Search for the cell housing the specified text and yield its [X, Y] center coordinate. 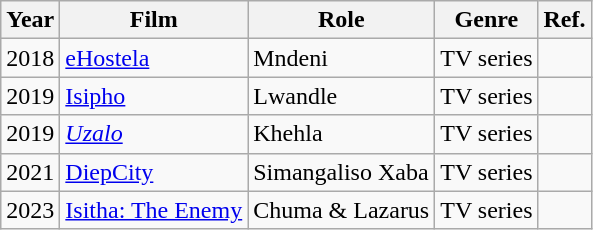
Khehla [342, 134]
Isitha: The Enemy [154, 210]
eHostela [154, 58]
Role [342, 20]
Isipho [154, 96]
DiepCity [154, 172]
Genre [486, 20]
Year [30, 20]
2018 [30, 58]
2021 [30, 172]
Ref. [564, 20]
2023 [30, 210]
Uzalo [154, 134]
Film [154, 20]
Lwandle [342, 96]
Mndeni [342, 58]
Chuma & Lazarus [342, 210]
Simangaliso Xaba [342, 172]
